Return [x, y] of the center of cell containing provided text 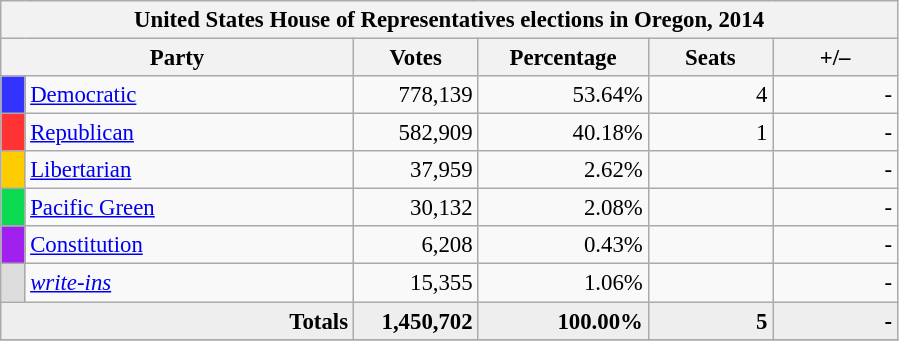
United States House of Representatives elections in Oregon, 2014 [450, 20]
Totals [178, 321]
1.06% [563, 283]
53.64% [563, 95]
Constitution [189, 245]
6,208 [416, 245]
1,450,702 [416, 321]
582,909 [416, 133]
+/– [836, 58]
5 [710, 321]
Percentage [563, 58]
2.08% [563, 208]
40.18% [563, 133]
0.43% [563, 245]
4 [710, 95]
37,959 [416, 170]
Party [178, 58]
30,132 [416, 208]
15,355 [416, 283]
100.00% [563, 321]
Votes [416, 58]
Libertarian [189, 170]
778,139 [416, 95]
Pacific Green [189, 208]
Democratic [189, 95]
write-ins [189, 283]
Republican [189, 133]
2.62% [563, 170]
Seats [710, 58]
1 [710, 133]
